For the text-containing cell, return its midpoint in [X, Y] coordinate format. 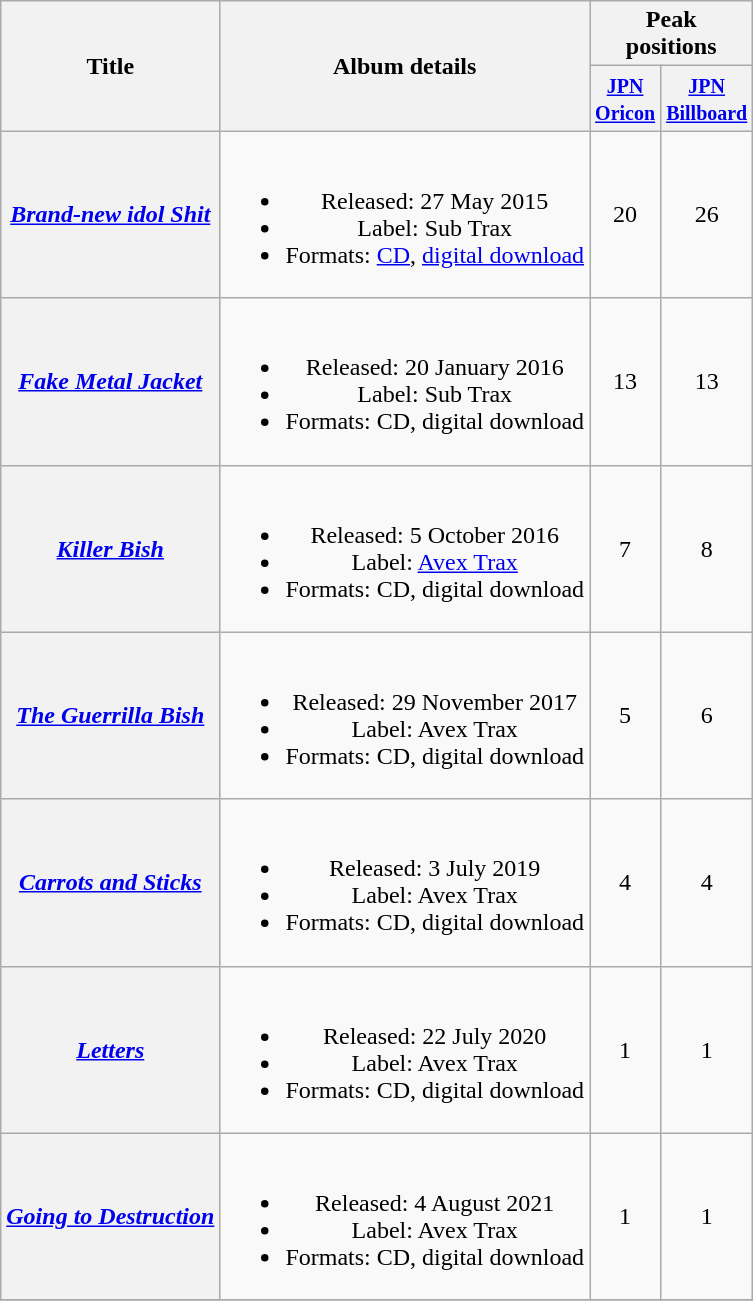
Brand-new idol Shit [110, 214]
The Guerrilla Bish [110, 716]
Title [110, 66]
Going to Destruction [110, 1216]
Released: 22 July 2020Label: Avex TraxFormats: CD, digital download [405, 1050]
Album details [405, 66]
7 [626, 548]
5 [626, 716]
6 [707, 716]
8 [707, 548]
Released: 29 November 2017Label: Avex TraxFormats: CD, digital download [405, 716]
Released: 4 August 2021Label: Avex TraxFormats: CD, digital download [405, 1216]
Released: 27 May 2015Label: Sub TraxFormats: CD, digital download [405, 214]
26 [707, 214]
Released: 5 October 2016Label: Avex TraxFormats: CD, digital download [405, 548]
Fake Metal Jacket [110, 382]
Carrots and Sticks [110, 882]
Letters [110, 1050]
Peak positions [672, 34]
20 [626, 214]
Killer Bish [110, 548]
JPNOricon [626, 98]
Released: 20 January 2016Label: Sub TraxFormats: CD, digital download [405, 382]
Released: 3 July 2019Label: Avex TraxFormats: CD, digital download [405, 882]
JPNBillboard [707, 98]
